Find where the given text appears and provide that cell's center as (x, y) coordinate. 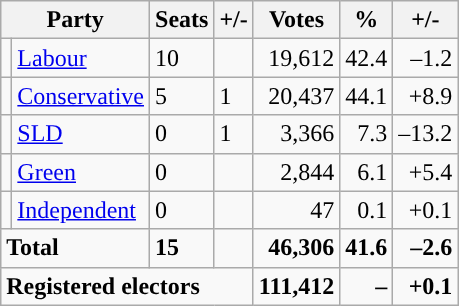
Labour (81, 58)
5 (182, 96)
2,844 (296, 172)
7.3 (366, 134)
Seats (182, 20)
46,306 (296, 248)
111,412 (296, 286)
3,366 (296, 134)
–13.2 (426, 134)
44.1 (366, 96)
Party (76, 20)
SLD (81, 134)
6.1 (366, 172)
+8.9 (426, 96)
Registered electors (128, 286)
Independent (81, 210)
47 (296, 210)
20,437 (296, 96)
Total (76, 248)
42.4 (366, 58)
–2.6 (426, 248)
–1.2 (426, 58)
10 (182, 58)
19,612 (296, 58)
0.1 (366, 210)
% (366, 20)
Conservative (81, 96)
15 (182, 248)
– (366, 286)
+5.4 (426, 172)
Green (81, 172)
41.6 (366, 248)
Votes (296, 20)
